Locate the cell with the specified text and output its (X, Y) center coordinate. 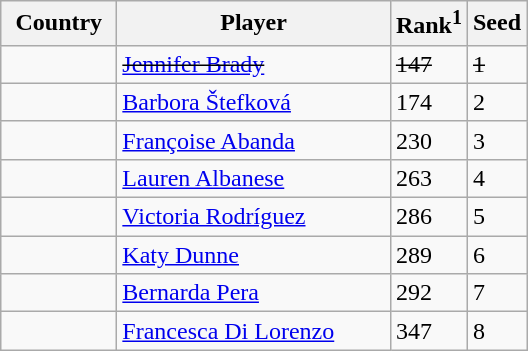
Françoise Abanda (254, 140)
174 (428, 102)
3 (496, 140)
Seed (496, 24)
286 (428, 217)
6 (496, 255)
Country (59, 24)
8 (496, 331)
Rank1 (428, 24)
230 (428, 140)
Barbora Štefková (254, 102)
Player (254, 24)
2 (496, 102)
347 (428, 331)
Bernarda Pera (254, 293)
Victoria Rodríguez (254, 217)
Katy Dunne (254, 255)
7 (496, 293)
289 (428, 255)
263 (428, 178)
Lauren Albanese (254, 178)
1 (496, 64)
Jennifer Brady (254, 64)
Francesca Di Lorenzo (254, 331)
292 (428, 293)
5 (496, 217)
4 (496, 178)
147 (428, 64)
